Scan for the cell matching the given text and deliver its [X, Y] coordinate at center. 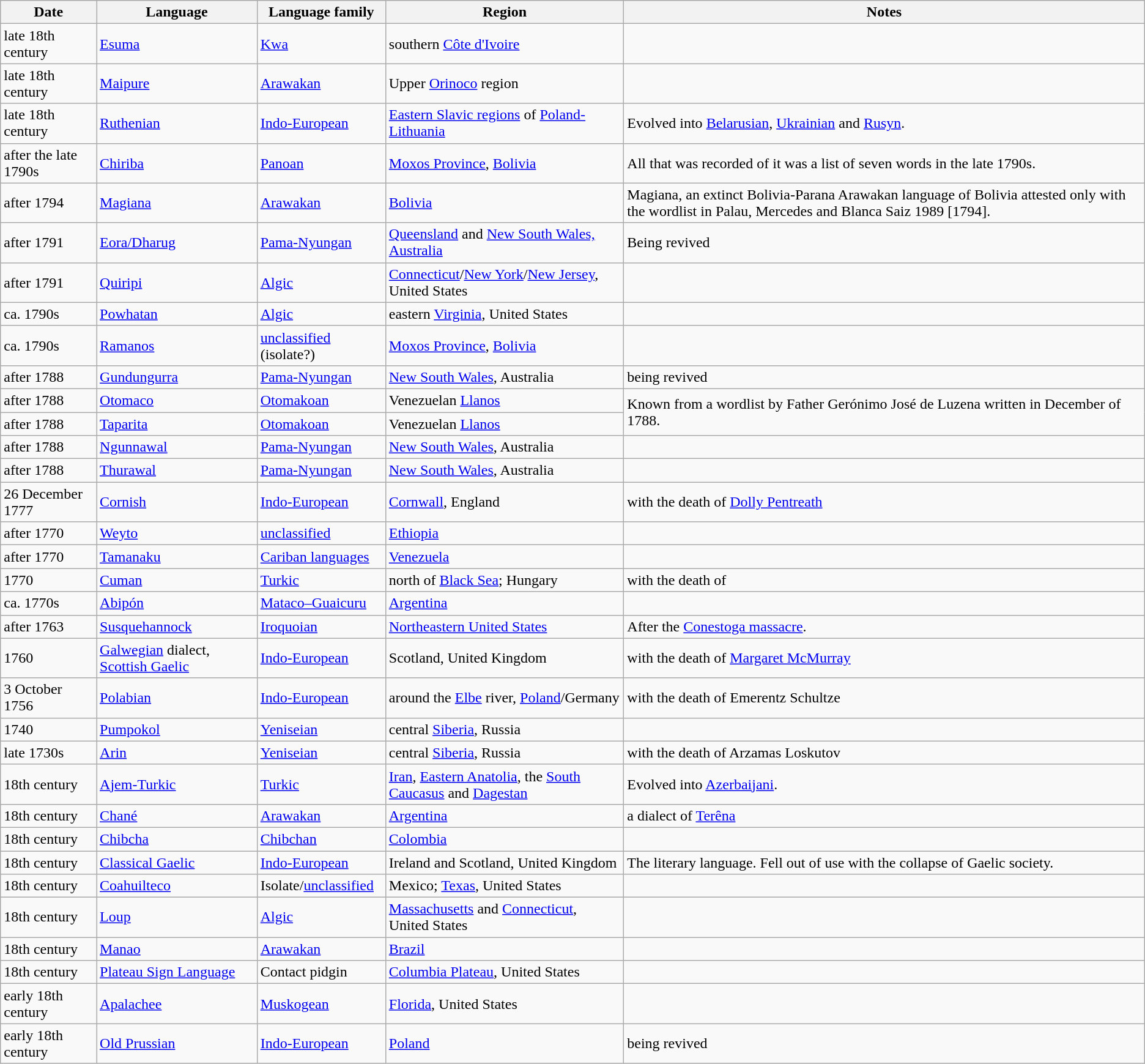
After the Conestoga massacre. [884, 627]
ca. 1770s [49, 603]
Susquehannock [177, 627]
Ethiopia [505, 534]
Kwa [321, 44]
after the late 1790s [49, 163]
with the death of Arzamas Loskutov [884, 753]
southern Côte d'Ivoire [505, 44]
Poland [505, 1044]
Taparita [177, 424]
Cariban languages [321, 557]
Region [505, 12]
Magiana [177, 203]
Muskogean [321, 1003]
Manao [177, 949]
Pumpokol [177, 729]
Being revived [884, 242]
Colombia [505, 839]
Upper Orinoco region [505, 83]
Ngunnawal [177, 447]
north of Black Sea; Hungary [505, 580]
Mataco–Guaicuru [321, 603]
Plateau Sign Language [177, 972]
around the Elbe river, Poland/Germany [505, 698]
Bolivia [505, 203]
Notes [884, 12]
after 1794 [49, 203]
Loup [177, 918]
The literary language. Fell out of use with the collapse of Gaelic society. [884, 862]
Evolved into Azerbaijani. [884, 784]
Ajem-Turkic [177, 784]
Language [177, 12]
All that was recorded of it was a list of seven words in the late 1790s. [884, 163]
Iran, Eastern Anatolia, the South Caucasus and Dagestan [505, 784]
with the death of Margaret McMurray [884, 658]
Magiana, an extinct Bolivia-Parana Arawakan language of Bolivia attested only with the wordlist in Palau, Mercedes and Blanca Saiz 1989 [1794]. [884, 203]
Isolate/unclassified [321, 886]
Quiripi [177, 283]
Esuma [177, 44]
Ruthenian [177, 124]
Polabian [177, 698]
Ireland and Scotland, United Kingdom [505, 862]
Chiriba [177, 163]
Panoan [321, 163]
Cornwall, England [505, 502]
Thurawal [177, 471]
Contact pidgin [321, 972]
Chané [177, 816]
Scotland, United Kingdom [505, 658]
Language family [321, 12]
Chibcha [177, 839]
1760 [49, 658]
Massachusetts and Connecticut, United States [505, 918]
Coahuilteco [177, 886]
Brazil [505, 949]
Iroquoian [321, 627]
1740 [49, 729]
Weyto [177, 534]
a dialect of Terêna [884, 816]
Gundungurra [177, 377]
Apalachee [177, 1003]
unclassified [321, 534]
Queensland and New South Wales, Australia [505, 242]
with the death of Emerentz Schultze [884, 698]
Chibchan [321, 839]
eastern Virginia, United States [505, 314]
Northeastern United States [505, 627]
Cuman [177, 580]
Arin [177, 753]
26 December 1777 [49, 502]
unclassified (isolate?) [321, 345]
Connecticut/New York/New Jersey, United States [505, 283]
Eastern Slavic regions of Poland-Lithuania [505, 124]
with the death of [884, 580]
late 1730s [49, 753]
Mexico; Texas, United States [505, 886]
Old Prussian [177, 1044]
Eora/Dharug [177, 242]
Venezuela [505, 557]
1770 [49, 580]
Maipure [177, 83]
with the death of Dolly Pentreath [884, 502]
Known from a wordlist by Father Gerónimo José de Luzena written in December of 1788. [884, 412]
Florida, United States [505, 1003]
Otomaco [177, 400]
Ramanos [177, 345]
Date [49, 12]
Cornish [177, 502]
Evolved into Belarusian, Ukrainian and Rusyn. [884, 124]
Tamanaku [177, 557]
Classical Gaelic [177, 862]
Abipón [177, 603]
3 October 1756 [49, 698]
Galwegian dialect, Scottish Gaelic [177, 658]
after 1763 [49, 627]
Columbia Plateau, United States [505, 972]
Powhatan [177, 314]
